Capture the cell that displays the provided text and extract its (x, y) central coordinate. 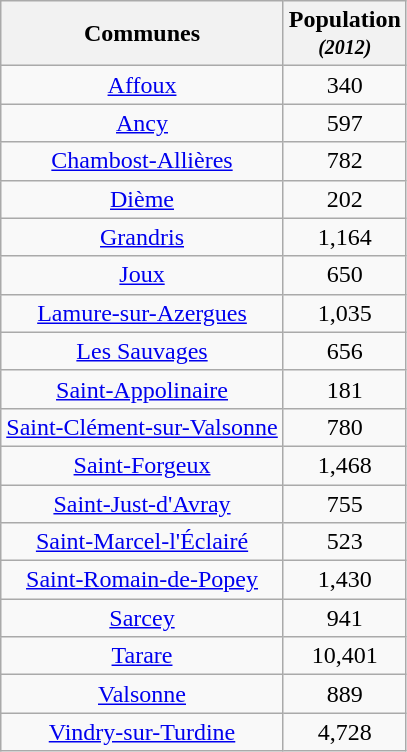
Saint-Romain-de-Popey (142, 580)
889 (344, 694)
Tarare (142, 656)
Dième (142, 199)
1,468 (344, 465)
Vindry-sur-Turdine (142, 732)
Communes (142, 34)
Chambost-Allières (142, 161)
755 (344, 503)
10,401 (344, 656)
Saint-Just-d'Avray (142, 503)
Population(2012) (344, 34)
Ancy (142, 123)
Les Sauvages (142, 351)
650 (344, 275)
202 (344, 199)
4,728 (344, 732)
Joux (142, 275)
597 (344, 123)
Sarcey (142, 618)
Lamure-sur-Azergues (142, 313)
340 (344, 85)
1,430 (344, 580)
523 (344, 542)
941 (344, 618)
181 (344, 389)
Saint-Forgeux (142, 465)
Valsonne (142, 694)
Saint-Marcel-l'Éclairé (142, 542)
1,035 (344, 313)
656 (344, 351)
1,164 (344, 237)
Grandris (142, 237)
780 (344, 427)
Affoux (142, 85)
Saint-Clément-sur-Valsonne (142, 427)
782 (344, 161)
Saint-Appolinaire (142, 389)
